Return [x, y] of the center of cell containing provided text 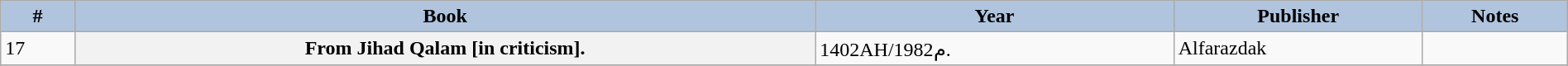
From Jihad Qalam [in criticism]. [445, 49]
Year [994, 16]
Notes [1495, 16]
17 [38, 49]
1402AH/1982م. [994, 49]
# [38, 16]
Publisher [1298, 16]
Alfarazdak [1298, 49]
Book [445, 16]
